Determine the [X, Y] coordinate at the center of the cell enclosing the given text.  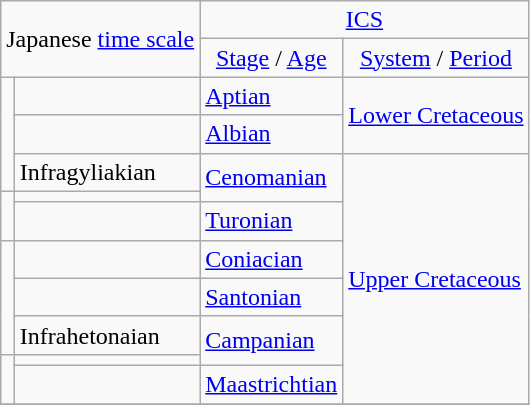
Santonian [272, 297]
ICS [364, 20]
Coniacian [272, 259]
Maastrichtian [272, 384]
System / Period [436, 58]
Turonian [272, 221]
Campanian [272, 340]
Stage / Age [272, 58]
Infrahetonaian [106, 335]
Infragyliakian [106, 172]
Japanese time scale [100, 39]
Albian [272, 134]
Aptian [272, 96]
Upper Cretaceous [436, 278]
Cenomanian [272, 178]
Lower Cretaceous [436, 115]
